Output the (X, Y) coordinate of the center of the cell containing the given text.  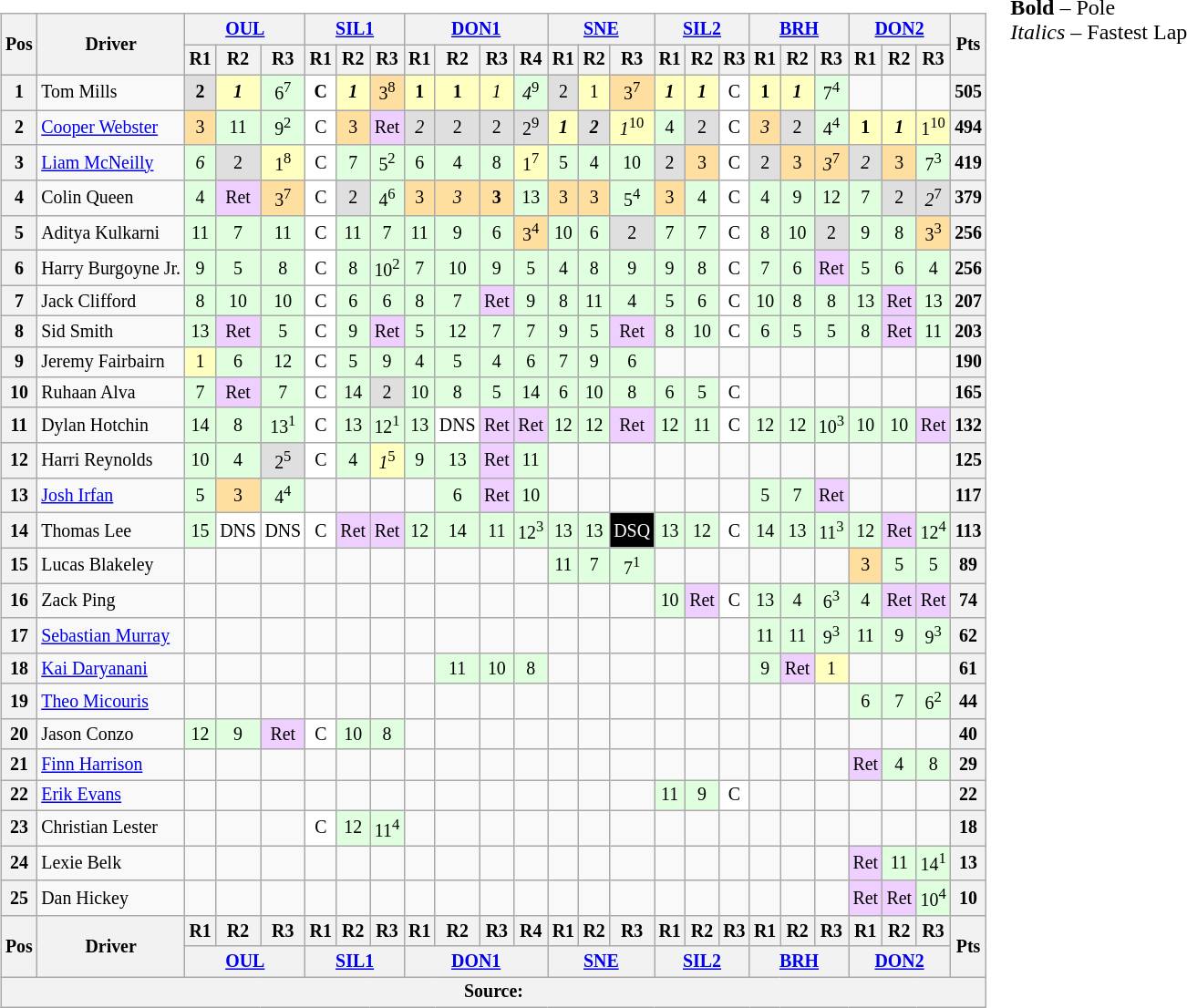
61 (968, 669)
Lucas Blakeley (111, 565)
71 (631, 565)
73 (934, 162)
Cooper Webster (111, 128)
Aditya Kulkarni (111, 233)
21 (18, 764)
Finn Harrison (111, 764)
Harry Burgoyne Jr. (111, 268)
117 (968, 496)
Jeremy Fairbairn (111, 361)
Sid Smith (111, 332)
38 (387, 93)
Josh Irfan (111, 496)
102 (387, 268)
103 (831, 425)
125 (968, 461)
121 (387, 425)
Liam McNeilly (111, 162)
Source: (493, 992)
Dylan Hotchin (111, 425)
Jack Clifford (111, 301)
63 (831, 602)
27 (934, 199)
141 (934, 864)
203 (968, 332)
Zack Ping (111, 602)
89 (968, 565)
DSQ (631, 530)
505 (968, 93)
Sebastian Murray (111, 636)
Erik Evans (111, 795)
16 (18, 602)
Dan Hickey (111, 899)
19 (18, 702)
46 (387, 199)
Harri Reynolds (111, 461)
Jason Conzo (111, 735)
Lexie Belk (111, 864)
131 (283, 425)
54 (631, 199)
124 (934, 530)
379 (968, 199)
67 (283, 93)
419 (968, 162)
33 (934, 233)
104 (934, 899)
20 (18, 735)
Thomas Lee (111, 530)
34 (531, 233)
114 (387, 828)
Kai Daryanani (111, 669)
494 (968, 128)
23 (18, 828)
52 (387, 162)
92 (283, 128)
40 (968, 735)
165 (968, 392)
132 (968, 425)
49 (531, 93)
Tom Mills (111, 93)
Colin Queen (111, 199)
Ruhaan Alva (111, 392)
Theo Micouris (111, 702)
24 (18, 864)
207 (968, 301)
190 (968, 361)
Christian Lester (111, 828)
123 (531, 530)
